From the cell containing the given text, extract its center point as (x, y) coordinate. 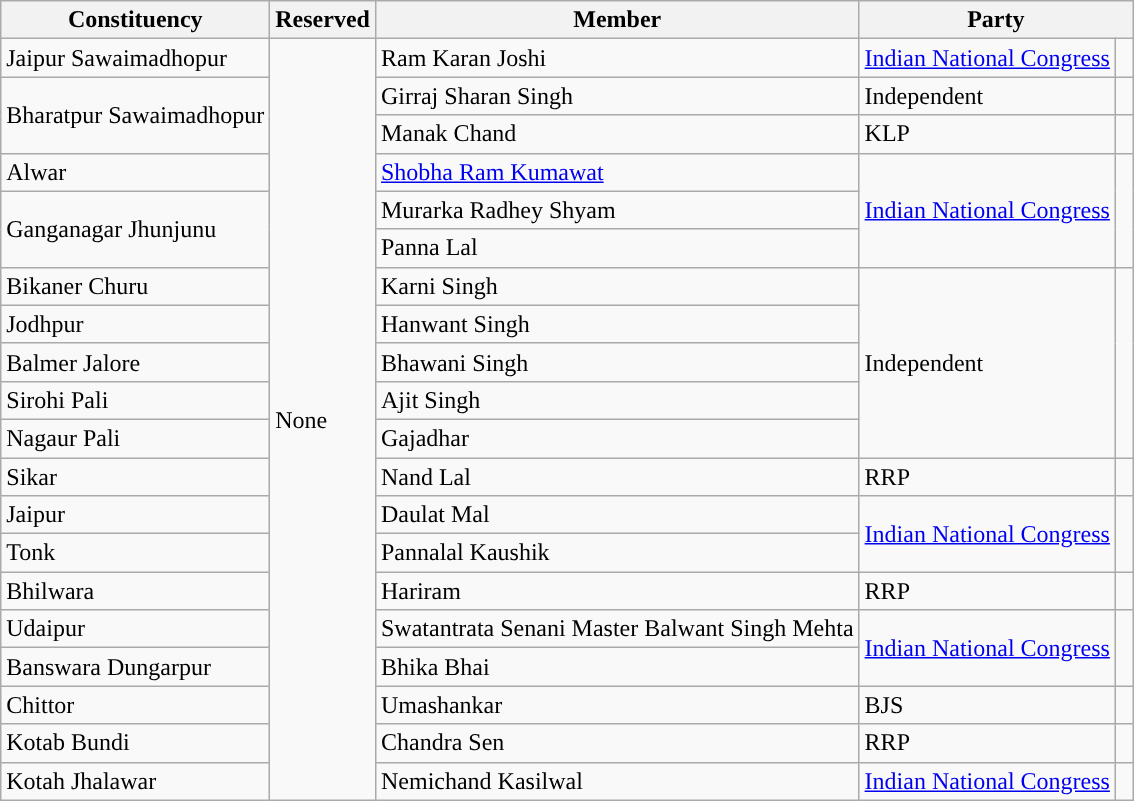
Daulat Mal (617, 515)
Sirohi Pali (136, 400)
Shobha Ram Kumawat (617, 172)
KLP (987, 134)
Pannalal Kaushik (617, 553)
Murarka Radhey Shyam (617, 210)
Swatantrata Senani Master Balwant Singh Mehta (617, 629)
Ganganagar Jhunjunu (136, 229)
Udaipur (136, 629)
Karni Singh (617, 286)
Jaipur Sawaimadhopur (136, 58)
Hanwant Singh (617, 324)
None (323, 420)
Jaipur (136, 515)
Manak Chand (617, 134)
Bikaner Churu (136, 286)
Jodhpur (136, 324)
Hariram (617, 591)
Kotab Bundi (136, 743)
Girraj Sharan Singh (617, 96)
Reserved (323, 20)
Kotah Jhalawar (136, 781)
Gajadhar (617, 438)
Nagaur Pali (136, 438)
Member (617, 20)
Ajit Singh (617, 400)
Bhika Bhai (617, 667)
Bharatpur Sawaimadhopur (136, 115)
Balmer Jalore (136, 362)
Tonk (136, 553)
Umashankar (617, 705)
BJS (987, 705)
Bhawani Singh (617, 362)
Party (996, 20)
Chandra Sen (617, 743)
Nand Lal (617, 477)
Sikar (136, 477)
Constituency (136, 20)
Chittor (136, 705)
Panna Lal (617, 248)
Banswara Dungarpur (136, 667)
Ram Karan Joshi (617, 58)
Bhilwara (136, 591)
Alwar (136, 172)
Nemichand Kasilwal (617, 781)
